Scan for the cell matching the given text and deliver its [X, Y] coordinate at center. 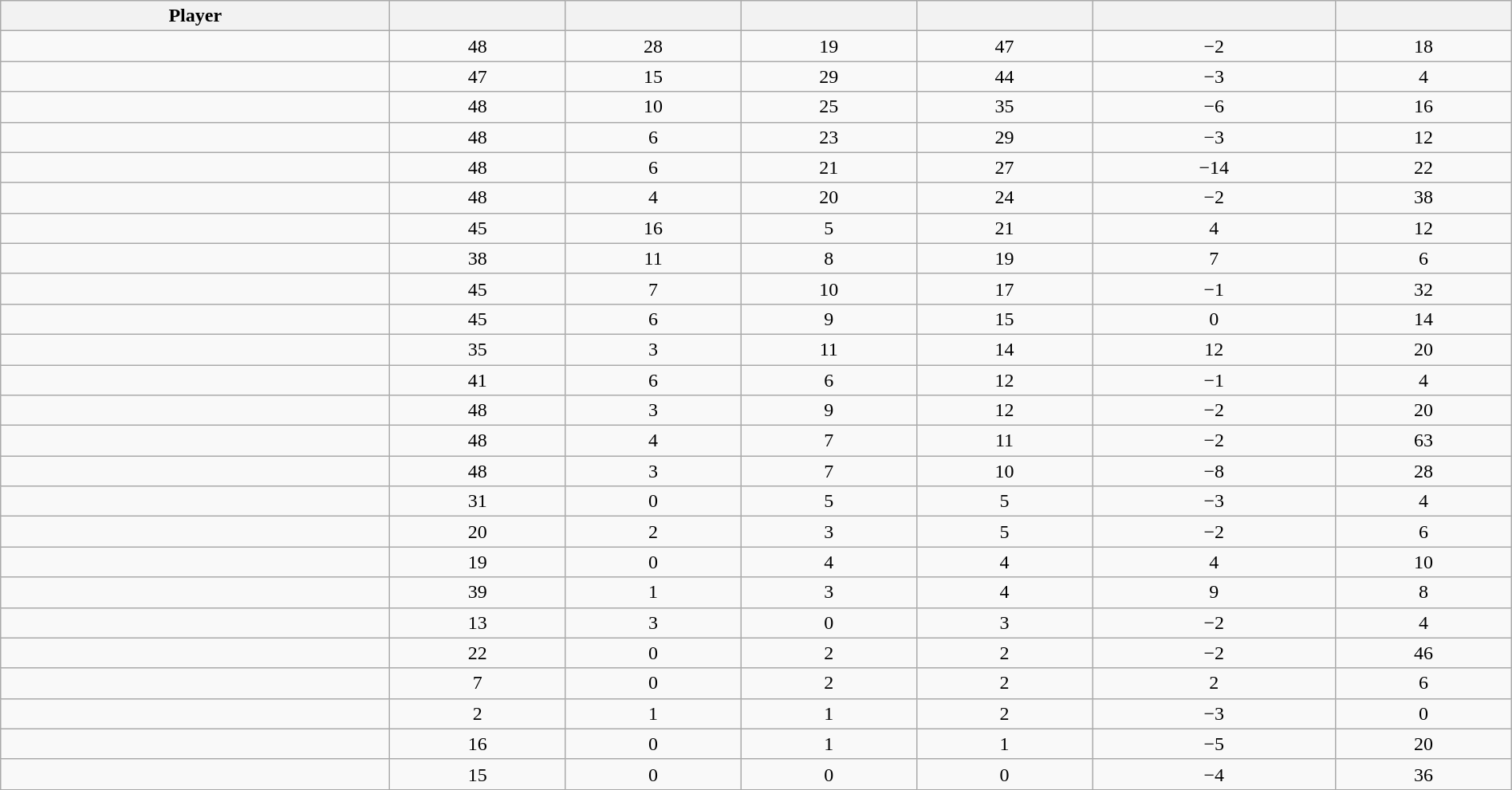
36 [1423, 774]
23 [829, 137]
31 [478, 501]
27 [1004, 167]
18 [1423, 46]
39 [478, 592]
24 [1004, 198]
41 [478, 380]
Player [195, 16]
17 [1004, 289]
32 [1423, 289]
−6 [1214, 107]
−5 [1214, 744]
−14 [1214, 167]
13 [478, 623]
−4 [1214, 774]
−8 [1214, 471]
46 [1423, 653]
44 [1004, 77]
25 [829, 107]
63 [1423, 441]
